Return (X, Y) of the center of cell containing provided text 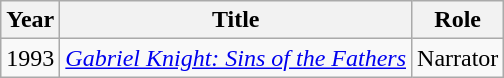
Role (458, 20)
Narrator (458, 58)
Gabriel Knight: Sins of the Fathers (236, 58)
1993 (30, 58)
Title (236, 20)
Year (30, 20)
